From the cell containing the given text, extract its center point as [X, Y] coordinate. 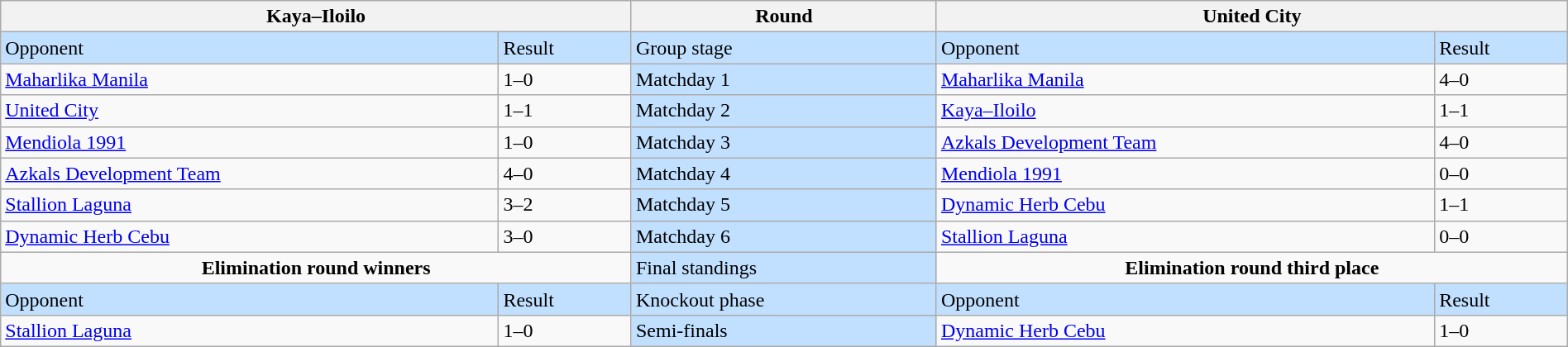
Knockout phase [784, 299]
Elimination round winners [316, 268]
Round [784, 17]
Matchday 3 [784, 142]
Elimination round third place [1252, 268]
Matchday 4 [784, 173]
Matchday 6 [784, 236]
Matchday 1 [784, 79]
3–0 [566, 236]
Matchday 5 [784, 205]
Final standings [784, 268]
Matchday 2 [784, 111]
Group stage [784, 48]
3–2 [566, 205]
Semi-finals [784, 330]
